Scan for the cell matching the given text and deliver its (x, y) coordinate at center. 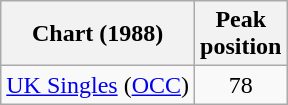
Peakposition (241, 34)
UK Singles (OCC) (98, 85)
Chart (1988) (98, 34)
78 (241, 85)
